Return (x, y) of the center of cell containing provided text 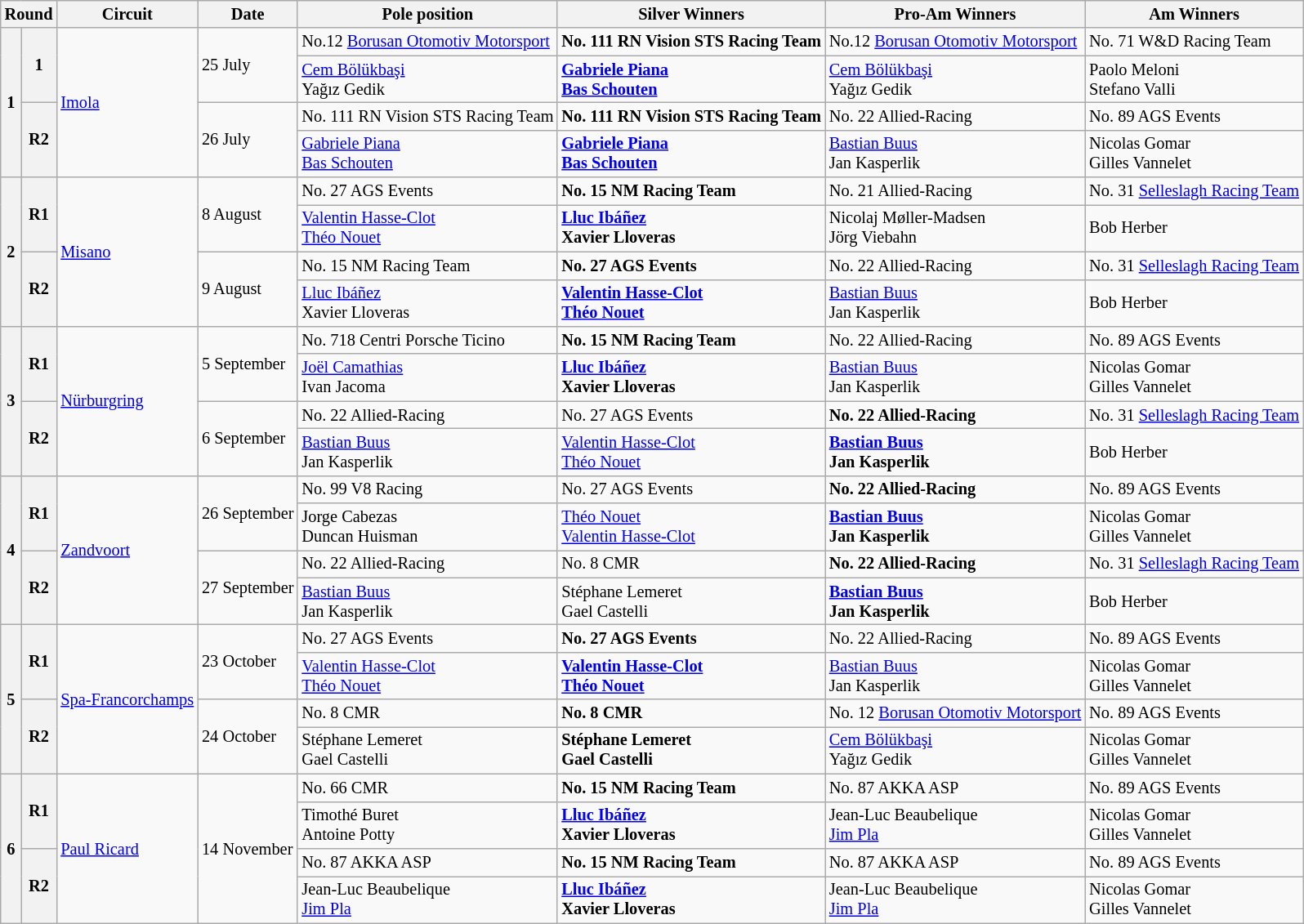
Pro-Am Winners (955, 14)
4 (11, 551)
24 October (248, 737)
Nürburgring (127, 400)
Timothé Buret Antoine Potty (427, 825)
5 (11, 699)
6 (11, 848)
3 (11, 400)
Théo Nouet Valentin Hasse-Clot (691, 527)
No. 71 W&D Racing Team (1195, 42)
2 (11, 252)
No. 21 Allied-Racing (955, 191)
9 August (248, 289)
6 September (248, 438)
Paolo Meloni Stefano Valli (1195, 79)
Imola (127, 103)
Paul Ricard (127, 848)
14 November (248, 848)
Round (29, 14)
Nicolaj Møller-Madsen Jörg Viebahn (955, 228)
8 August (248, 214)
No. 66 CMR (427, 788)
Jorge Cabezas Duncan Huisman (427, 527)
26 July (248, 139)
27 September (248, 587)
Joël Camathias Ivan Jacoma (427, 377)
5 September (248, 363)
No. 99 V8 Racing (427, 489)
23 October (248, 662)
25 July (248, 65)
No. 718 Centri Porsche Ticino (427, 340)
Circuit (127, 14)
Silver Winners (691, 14)
Misano (127, 252)
No. 12 Borusan Otomotiv Motorsport (955, 713)
Date (248, 14)
Pole position (427, 14)
26 September (248, 513)
Am Winners (1195, 14)
Zandvoort (127, 551)
Spa-Francorchamps (127, 699)
